Capture the cell that displays the provided text and extract its (x, y) central coordinate. 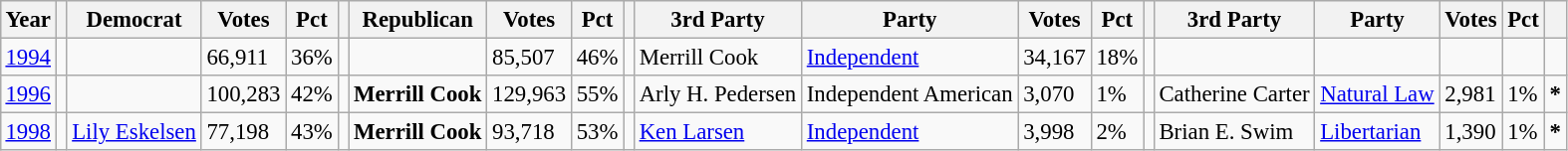
129,963 (530, 94)
3,070 (1054, 94)
Year (28, 20)
100,283 (243, 94)
53% (597, 132)
36% (312, 57)
3,998 (1054, 132)
18% (1117, 57)
Catherine Carter (1234, 94)
46% (597, 57)
Lily Eskelsen (133, 132)
1996 (28, 94)
42% (312, 94)
1994 (28, 57)
85,507 (530, 57)
Republican (418, 20)
Natural Law (1377, 94)
2% (1117, 132)
Arly H. Pedersen (717, 94)
Brian E. Swim (1234, 132)
1998 (28, 132)
93,718 (530, 132)
Independent American (909, 94)
66,911 (243, 57)
1,390 (1470, 132)
34,167 (1054, 57)
Ken Larsen (717, 132)
2,981 (1470, 94)
Libertarian (1377, 132)
43% (312, 132)
Democrat (133, 20)
55% (597, 94)
77,198 (243, 132)
